From the cell containing the given text, extract its center point as [X, Y] coordinate. 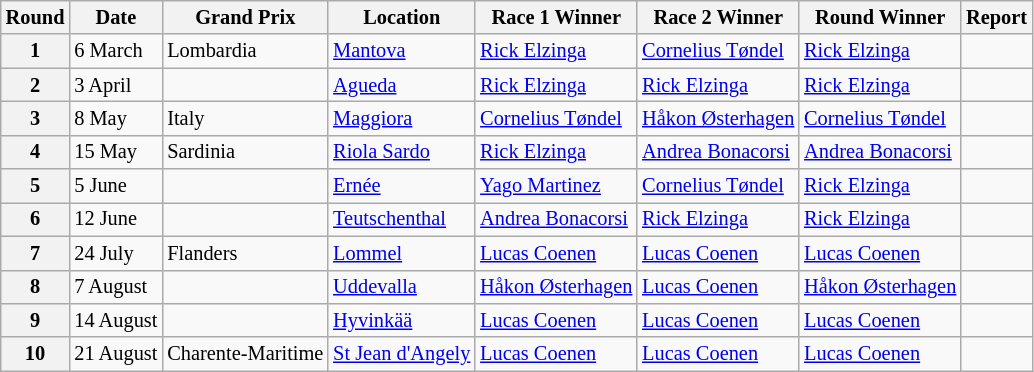
St Jean d'Angely [402, 354]
3 [36, 118]
Flanders [245, 253]
Ernée [402, 186]
Race 2 Winner [718, 17]
Agueda [402, 85]
Mantova [402, 51]
5 June [116, 186]
Sardinia [245, 152]
Italy [245, 118]
8 [36, 287]
6 March [116, 51]
Lombardia [245, 51]
12 June [116, 219]
8 May [116, 118]
Round [36, 17]
3 April [116, 85]
Hyvinkää [402, 320]
14 August [116, 320]
6 [36, 219]
Round Winner [880, 17]
Date [116, 17]
5 [36, 186]
Grand Prix [245, 17]
4 [36, 152]
21 August [116, 354]
7 August [116, 287]
7 [36, 253]
1 [36, 51]
10 [36, 354]
Maggiora [402, 118]
9 [36, 320]
15 May [116, 152]
2 [36, 85]
Uddevalla [402, 287]
Riola Sardo [402, 152]
Race 1 Winner [556, 17]
Report [996, 17]
Yago Martinez [556, 186]
Charente-Maritime [245, 354]
Location [402, 17]
24 July [116, 253]
Teutschenthal [402, 219]
Lommel [402, 253]
